Return the (x, y) coordinate for the center point of the cell that contains the specified text.  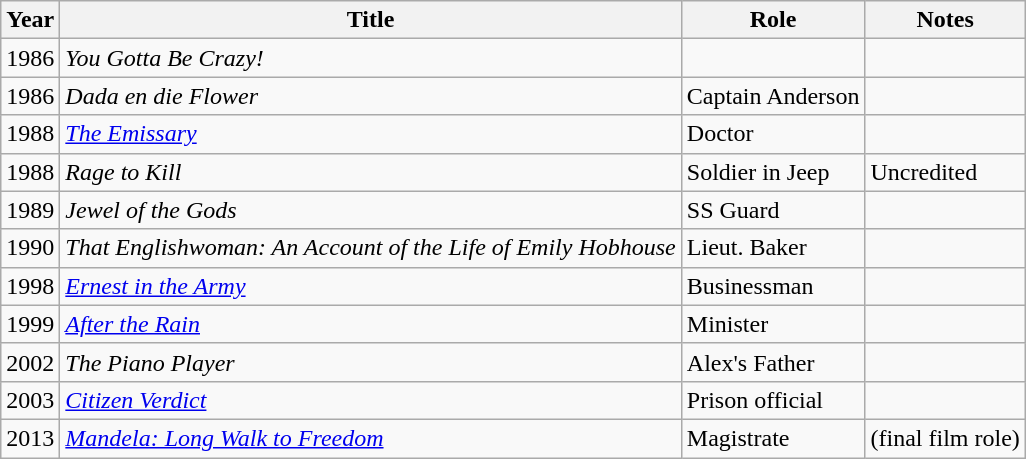
1998 (30, 286)
You Gotta Be Crazy! (370, 58)
2013 (30, 438)
Mandela: Long Walk to Freedom (370, 438)
1989 (30, 210)
Lieut. Baker (773, 248)
Dada en die Flower (370, 96)
1999 (30, 324)
Ernest in the Army (370, 286)
Notes (945, 20)
(final film role) (945, 438)
SS Guard (773, 210)
Title (370, 20)
Role (773, 20)
That Englishwoman: An Account of the Life of Emily Hobhouse (370, 248)
The Piano Player (370, 362)
Magistrate (773, 438)
Soldier in Jeep (773, 172)
The Emissary (370, 134)
Doctor (773, 134)
Prison official (773, 400)
Citizen Verdict (370, 400)
Jewel of the Gods (370, 210)
After the Rain (370, 324)
Captain Anderson (773, 96)
Alex's Father (773, 362)
Year (30, 20)
Businessman (773, 286)
1990 (30, 248)
2003 (30, 400)
Rage to Kill (370, 172)
2002 (30, 362)
Uncredited (945, 172)
Minister (773, 324)
